Return (x, y) of the center of cell containing provided text 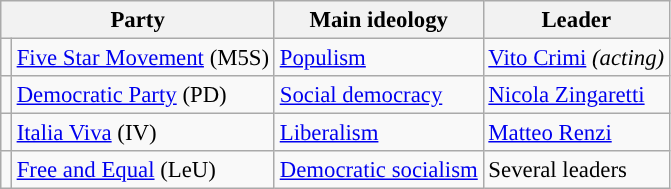
Populism (378, 58)
Democratic socialism (378, 170)
Five Star Movement (M5S) (142, 58)
Social democracy (378, 95)
Liberalism (378, 133)
Leader (576, 20)
Democratic Party (PD) (142, 95)
Free and Equal (LeU) (142, 170)
Italia Viva (IV) (142, 133)
Several leaders (576, 170)
Party (138, 20)
Main ideology (378, 20)
Matteo Renzi (576, 133)
Nicola Zingaretti (576, 95)
Vito Crimi (acting) (576, 58)
